Scan for the cell matching the given text and deliver its [x, y] coordinate at center. 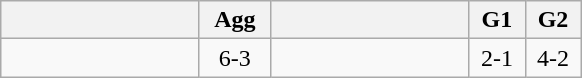
Agg [234, 20]
G1 [497, 20]
4-2 [553, 58]
2-1 [497, 58]
G2 [553, 20]
6-3 [234, 58]
